Extract the (X, Y) coordinate from the center of the cell holding the provided text.  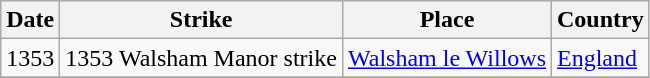
1353 Walsham Manor strike (202, 58)
Date (30, 20)
Strike (202, 20)
Walsham le Willows (446, 58)
1353 (30, 58)
England (601, 58)
Country (601, 20)
Place (446, 20)
